Pinpoint the cell where the given text exists, returning its (x, y) midpoint coordinate. 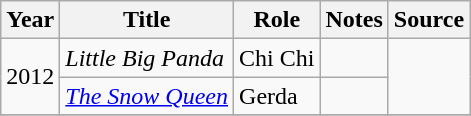
Gerda (277, 96)
Year (30, 20)
Notes (354, 20)
Little Big Panda (147, 58)
Role (277, 20)
2012 (30, 77)
Chi Chi (277, 58)
Source (428, 20)
Title (147, 20)
The Snow Queen (147, 96)
